Scan for the cell matching the given text and deliver its [X, Y] coordinate at center. 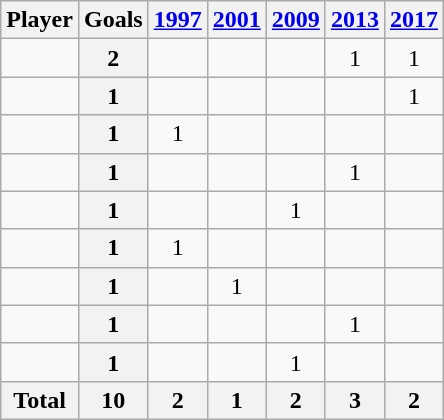
2013 [354, 20]
Player [40, 20]
Total [40, 400]
2009 [296, 20]
3 [354, 400]
1997 [178, 20]
Goals [113, 20]
10 [113, 400]
2017 [414, 20]
2001 [236, 20]
